For the text-containing cell, return its midpoint in (X, Y) coordinate format. 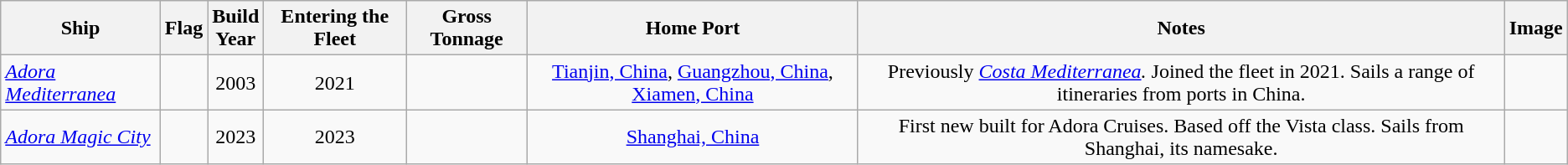
Previously Costa Mediterranea. Joined the fleet in 2021. Sails a range of itineraries from ports in China. (1181, 82)
Adora Magic City (80, 137)
First new built for Adora Cruises. Based off the Vista class. Sails from Shanghai, its namesake. (1181, 137)
2021 (335, 82)
Adora Mediterranea (80, 82)
Flag (183, 28)
2003 (236, 82)
Tianjin, China, Guangzhou, China, Xiamen, China (693, 82)
BuildYear (236, 28)
Ship (80, 28)
Image (1536, 28)
Gross Tonnage (467, 28)
Notes (1181, 28)
Shanghai, China (693, 137)
Home Port (693, 28)
Entering the Fleet (335, 28)
